Scan for the cell matching the given text and deliver its (X, Y) coordinate at center. 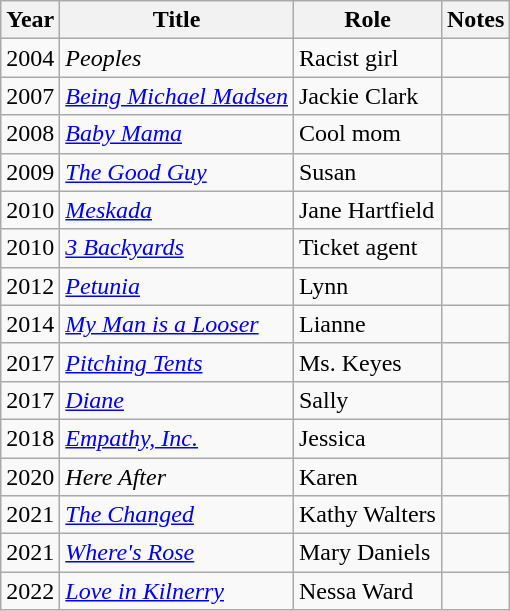
2007 (30, 96)
Petunia (177, 286)
Lynn (367, 286)
Racist girl (367, 58)
Where's Rose (177, 553)
Susan (367, 172)
Title (177, 20)
Being Michael Madsen (177, 96)
2012 (30, 286)
2008 (30, 134)
2022 (30, 591)
Jackie Clark (367, 96)
Nessa Ward (367, 591)
2018 (30, 438)
2014 (30, 324)
Peoples (177, 58)
Empathy, Inc. (177, 438)
Ms. Keyes (367, 362)
The Changed (177, 515)
Notes (475, 20)
Kathy Walters (367, 515)
3 Backyards (177, 248)
Meskada (177, 210)
2009 (30, 172)
Cool mom (367, 134)
Pitching Tents (177, 362)
Here After (177, 477)
Mary Daniels (367, 553)
Year (30, 20)
Baby Mama (177, 134)
Ticket agent (367, 248)
Jane Hartfield (367, 210)
Jessica (367, 438)
The Good Guy (177, 172)
Karen (367, 477)
Love in Kilnerry (177, 591)
Diane (177, 400)
2004 (30, 58)
My Man is a Looser (177, 324)
2020 (30, 477)
Role (367, 20)
Lianne (367, 324)
Sally (367, 400)
